From the cell containing the given text, extract its center point as (X, Y) coordinate. 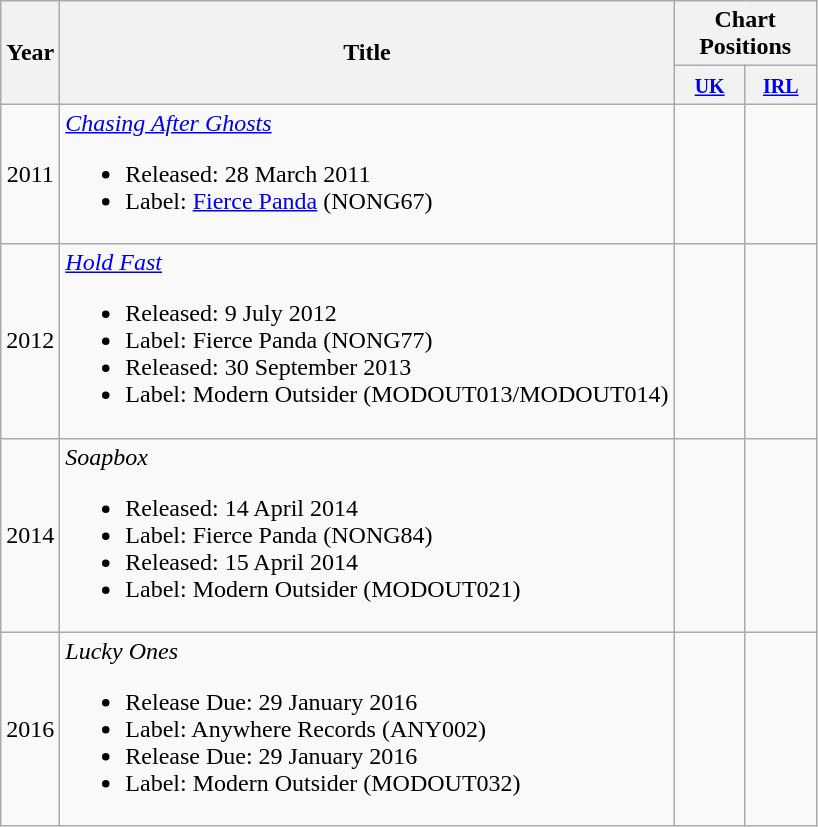
UK (710, 85)
2012 (30, 341)
Chart Positions (745, 34)
2016 (30, 729)
Chasing After GhostsReleased: 28 March 2011Label: Fierce Panda (NONG67) (367, 174)
Year (30, 52)
SoapboxReleased: 14 April 2014Label: Fierce Panda (NONG84)Released: 15 April 2014Label: Modern Outsider (MODOUT021) (367, 535)
Title (367, 52)
2014 (30, 535)
Lucky OnesRelease Due: 29 January 2016Label: Anywhere Records (ANY002)Release Due: 29 January 2016Label: Modern Outsider (MODOUT032) (367, 729)
IRL (780, 85)
Hold FastReleased: 9 July 2012Label: Fierce Panda (NONG77)Released: 30 September 2013Label: Modern Outsider (MODOUT013/MODOUT014) (367, 341)
2011 (30, 174)
